Locate the cell with the specified text and output its [x, y] center coordinate. 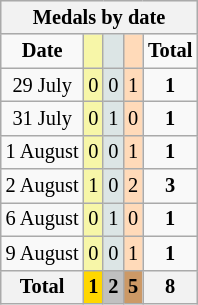
3 [170, 186]
8 [170, 287]
Medals by date [100, 17]
1 August [42, 152]
Date [42, 51]
31 July [42, 118]
6 August [42, 219]
29 July [42, 85]
5 [133, 287]
9 August [42, 253]
2 August [42, 186]
